For the text-containing cell, return its midpoint in (X, Y) coordinate format. 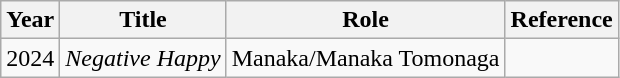
Role (366, 20)
Manaka/Manaka Tomonaga (366, 58)
Negative Happy (143, 58)
Title (143, 20)
Reference (562, 20)
Year (30, 20)
2024 (30, 58)
